Identify which cell holds the provided text, then report its [X, Y] central coordinate. 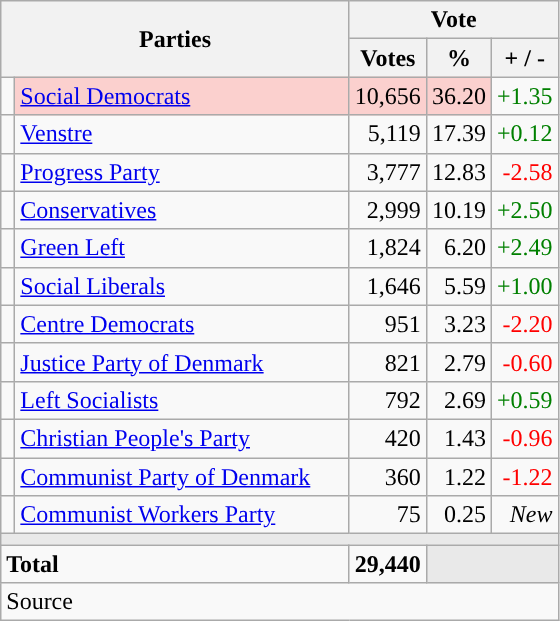
Vote [454, 20]
+0.59 [524, 400]
821 [388, 362]
5.59 [458, 286]
0.25 [458, 515]
New [524, 515]
Communist Workers Party [182, 515]
Left Socialists [182, 400]
+1.35 [524, 96]
10.19 [458, 210]
Progress Party [182, 172]
36.20 [458, 96]
Christian People's Party [182, 438]
2,999 [388, 210]
360 [388, 477]
2.69 [458, 400]
1,646 [388, 286]
Social Liberals [182, 286]
+2.50 [524, 210]
Communist Party of Denmark [182, 477]
951 [388, 324]
Centre Democrats [182, 324]
17.39 [458, 134]
Justice Party of Denmark [182, 362]
Total [176, 564]
+0.12 [524, 134]
420 [388, 438]
+2.49 [524, 248]
10,656 [388, 96]
Conservatives [182, 210]
+ / - [524, 58]
+1.00 [524, 286]
1,824 [388, 248]
2.79 [458, 362]
-0.60 [524, 362]
% [458, 58]
6.20 [458, 248]
Social Democrats [182, 96]
Votes [388, 58]
75 [388, 515]
1.43 [458, 438]
Green Left [182, 248]
Source [280, 602]
Parties [176, 39]
1.22 [458, 477]
-2.20 [524, 324]
12.83 [458, 172]
792 [388, 400]
-1.22 [524, 477]
29,440 [388, 564]
5,119 [388, 134]
-0.96 [524, 438]
3,777 [388, 172]
Venstre [182, 134]
-2.58 [524, 172]
3.23 [458, 324]
